Output the (x, y) coordinate of the center of the cell containing the given text.  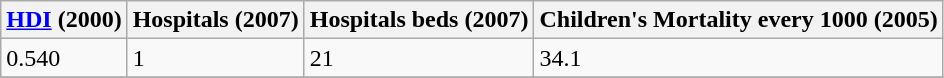
HDI (2000) (64, 20)
Children's Mortality every 1000 (2005) (738, 20)
34.1 (738, 58)
0.540 (64, 58)
Hospitals beds (2007) (419, 20)
Hospitals (2007) (216, 20)
21 (419, 58)
1 (216, 58)
